Pinpoint the cell where the given text exists, returning its [X, Y] midpoint coordinate. 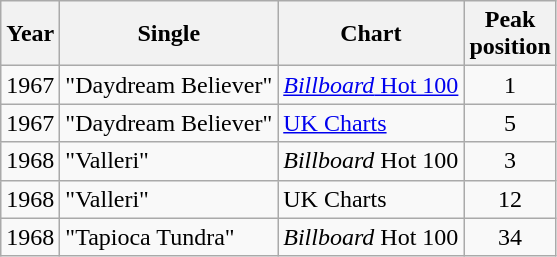
"Tapioca Tundra" [169, 237]
3 [510, 161]
Peakposition [510, 34]
Chart [371, 34]
Single [169, 34]
5 [510, 123]
12 [510, 199]
Year [30, 34]
1 [510, 85]
34 [510, 237]
